Detect which cell encompasses the target text, then output its [X, Y] center coordinate. 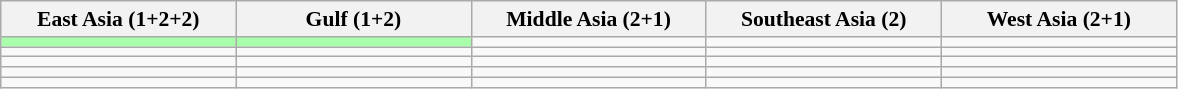
Southeast Asia (2) [824, 19]
Middle Asia (2+1) [588, 19]
East Asia (1+2+2) [118, 19]
West Asia (2+1) [1058, 19]
Gulf (1+2) [354, 19]
